Determine the [X, Y] coordinate at the center of the cell enclosing the given text.  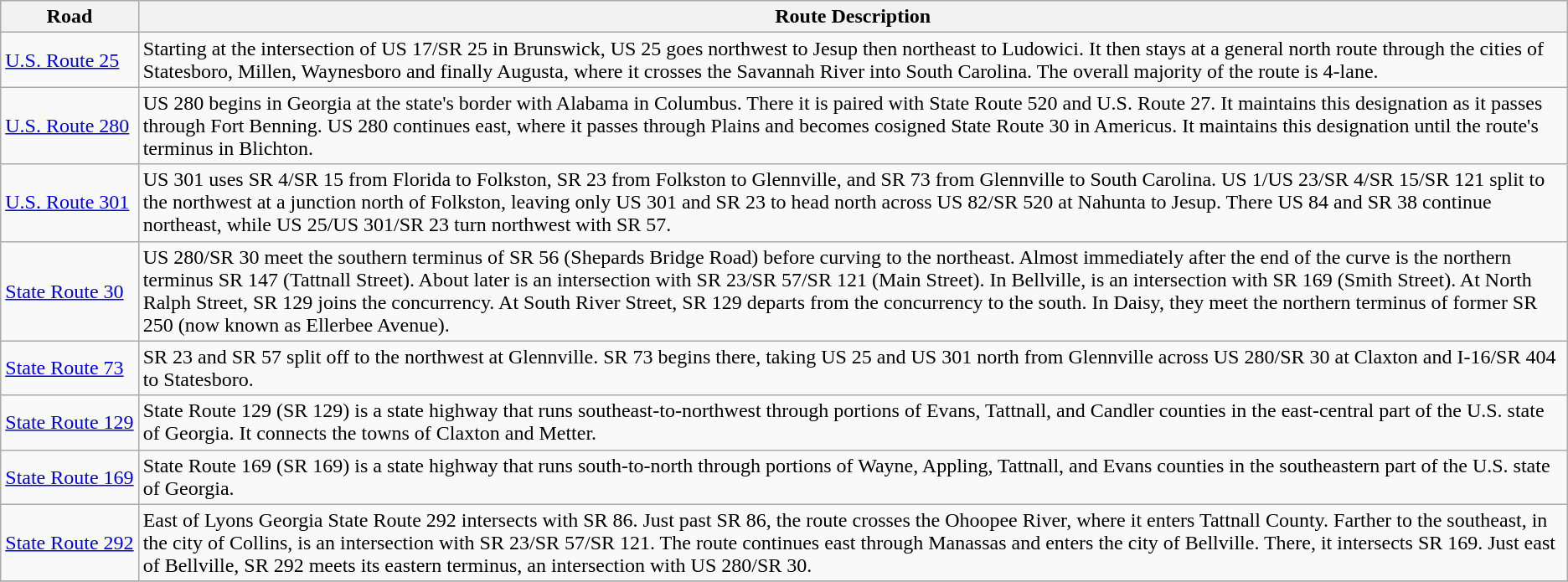
Road [70, 17]
State Route 129 [70, 422]
U.S. Route 280 [70, 126]
Route Description [853, 17]
State Route 73 [70, 368]
State Route 169 [70, 477]
U.S. Route 301 [70, 203]
U.S. Route 25 [70, 60]
State Route 30 [70, 291]
State Route 292 [70, 543]
